Locate the cell with the specified text and output its (x, y) center coordinate. 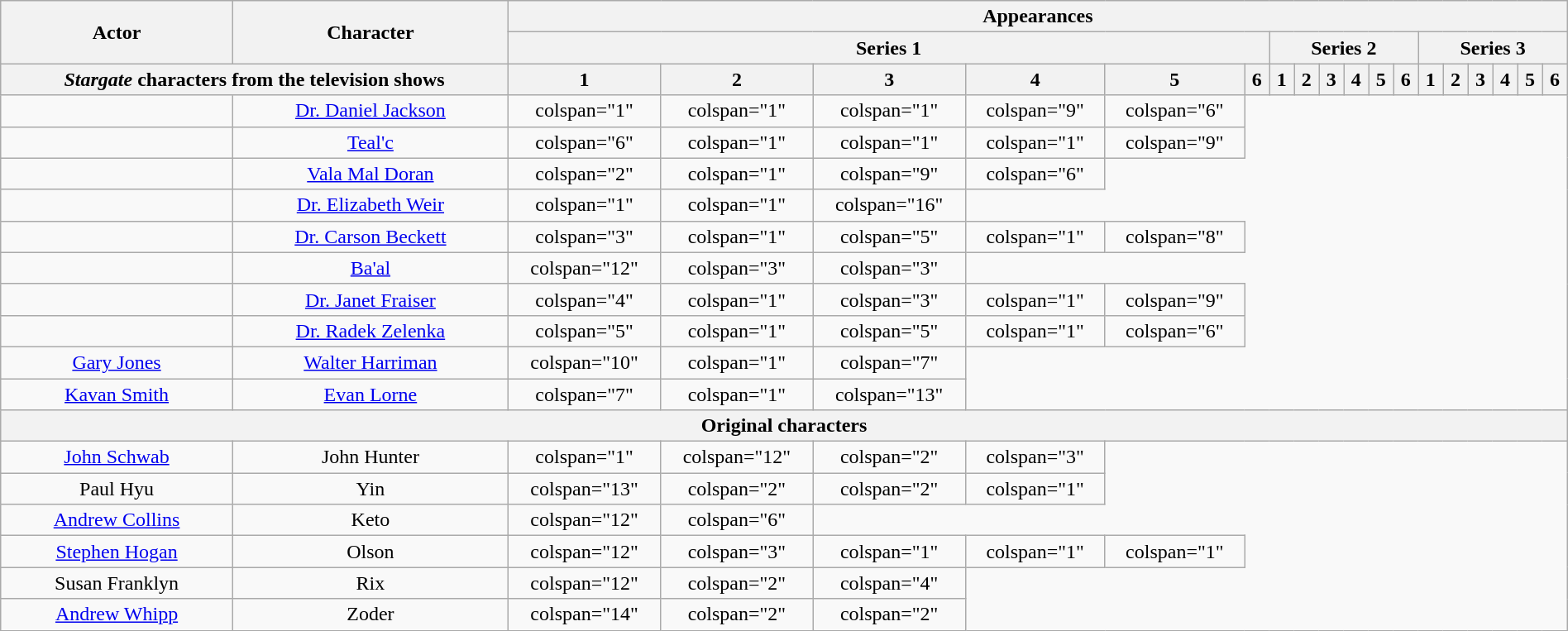
Dr. Carson Beckett (370, 237)
Evan Lorne (370, 394)
colspan="14" (584, 614)
Paul Hyu (117, 489)
Rix (370, 583)
Susan Franklyn (117, 583)
colspan="16" (889, 205)
Zoder (370, 614)
Stargate characters from the television shows (255, 79)
colspan="8" (1174, 237)
Original characters (784, 426)
Keto (370, 520)
Ba'al (370, 268)
Appearances (1037, 17)
Kavan Smith (117, 394)
Dr. Daniel Jackson (370, 111)
Andrew Collins (117, 520)
Vala Mal Doran (370, 174)
Series 3 (1493, 48)
Olson (370, 552)
Teal'c (370, 142)
Dr. Radek Zelenka (370, 331)
Series 1 (888, 48)
Andrew Whipp (117, 614)
Gary Jones (117, 362)
Dr. Elizabeth Weir (370, 205)
Actor (117, 32)
Dr. Janet Fraiser (370, 299)
Character (370, 32)
colspan="10" (584, 362)
John Hunter (370, 457)
Stephen Hogan (117, 552)
Walter Harriman (370, 362)
Yin (370, 489)
Series 2 (1344, 48)
John Schwab (117, 457)
